From the cell containing the given text, extract its center point as (x, y) coordinate. 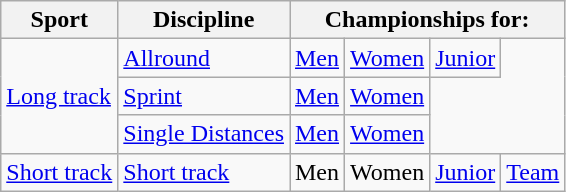
Single Distances (204, 134)
Allround (204, 58)
Sport (60, 20)
Championships for: (428, 20)
Long track (60, 96)
Sprint (204, 96)
Team (533, 172)
Discipline (204, 20)
